Extract the (X, Y) coordinate from the center of the cell holding the provided text.  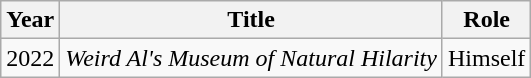
2022 (30, 58)
Himself (486, 58)
Title (252, 20)
Weird Al's Museum of Natural Hilarity (252, 58)
Year (30, 20)
Role (486, 20)
